Capture the cell that displays the provided text and extract its [x, y] central coordinate. 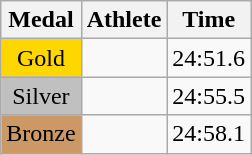
24:55.5 [209, 96]
24:51.6 [209, 58]
Gold [41, 58]
Time [209, 20]
Bronze [41, 134]
Athlete [124, 20]
24:58.1 [209, 134]
Medal [41, 20]
Silver [41, 96]
